Locate the cell with the specified text and output its (X, Y) center coordinate. 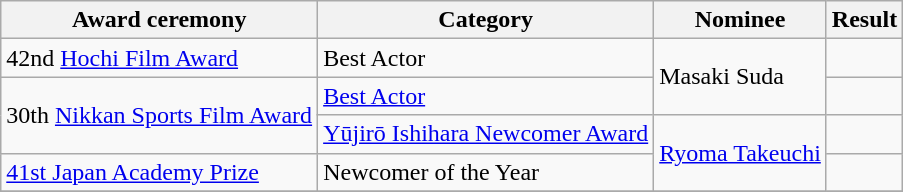
Category (486, 20)
Result (864, 20)
Masaki Suda (740, 77)
42nd Hochi Film Award (160, 58)
Award ceremony (160, 20)
30th Nikkan Sports Film Award (160, 115)
41st Japan Academy Prize (160, 172)
Newcomer of the Year (486, 172)
Nominee (740, 20)
Yūjirō Ishihara Newcomer Award (486, 134)
Ryoma Takeuchi (740, 153)
